Find where the given text appears and provide that cell's center as [X, Y] coordinate. 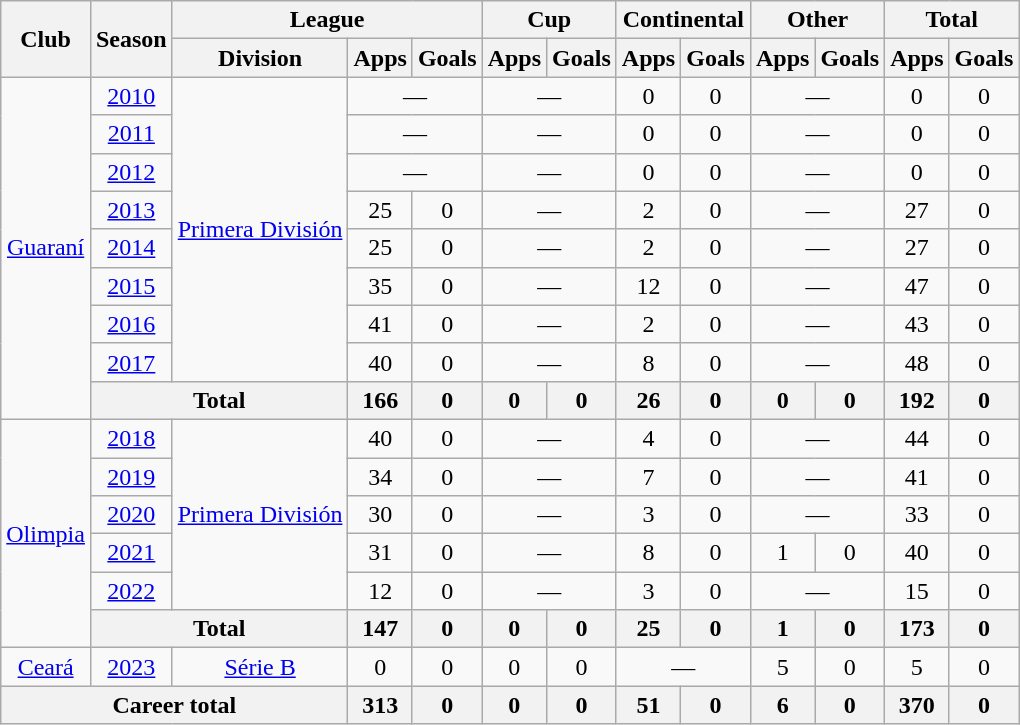
Other [817, 20]
2013 [131, 210]
2018 [131, 438]
2019 [131, 477]
Continental [683, 20]
31 [380, 553]
26 [648, 400]
48 [917, 362]
Division [260, 58]
2020 [131, 515]
2023 [131, 667]
2010 [131, 96]
192 [917, 400]
147 [380, 629]
2014 [131, 248]
6 [782, 705]
35 [380, 286]
2011 [131, 134]
30 [380, 515]
44 [917, 438]
15 [917, 591]
4 [648, 438]
2022 [131, 591]
Série B [260, 667]
370 [917, 705]
Career total [174, 705]
43 [917, 324]
2021 [131, 553]
2017 [131, 362]
51 [648, 705]
Guaraní [46, 248]
Club [46, 39]
2015 [131, 286]
173 [917, 629]
47 [917, 286]
2016 [131, 324]
Season [131, 39]
33 [917, 515]
34 [380, 477]
7 [648, 477]
Olimpia [46, 533]
2012 [131, 172]
313 [380, 705]
166 [380, 400]
Cup [549, 20]
League [327, 20]
Ceará [46, 667]
